Scan for the cell matching the given text and deliver its [X, Y] coordinate at center. 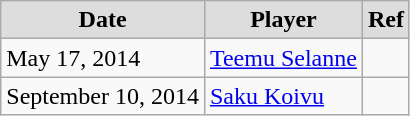
Teemu Selanne [283, 58]
May 17, 2014 [103, 58]
Ref [386, 20]
Date [103, 20]
Saku Koivu [283, 96]
September 10, 2014 [103, 96]
Player [283, 20]
